Locate the cell with the specified text and output its [X, Y] center coordinate. 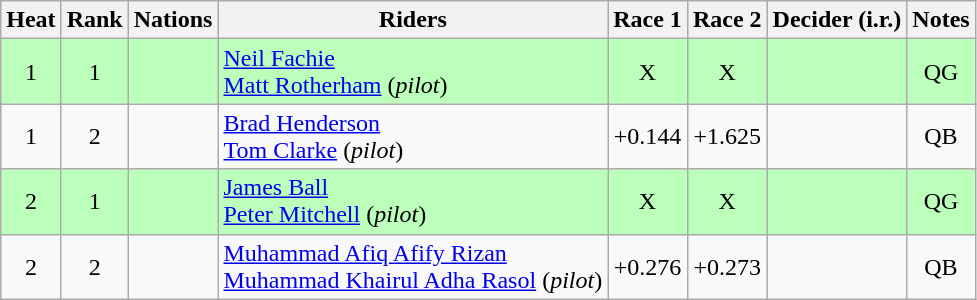
+0.144 [648, 136]
Brad HendersonTom Clarke (pilot) [413, 136]
Heat [31, 20]
Neil FachieMatt Rotherham (pilot) [413, 72]
Race 2 [727, 20]
+1.625 [727, 136]
+0.273 [727, 266]
Notes [941, 20]
Decider (i.r.) [837, 20]
Race 1 [648, 20]
+0.276 [648, 266]
Rank [94, 20]
James BallPeter Mitchell (pilot) [413, 202]
Riders [413, 20]
Muhammad Afiq Afify RizanMuhammad Khairul Adha Rasol (pilot) [413, 266]
Nations [173, 20]
